Identify which cell holds the provided text, then report its (X, Y) central coordinate. 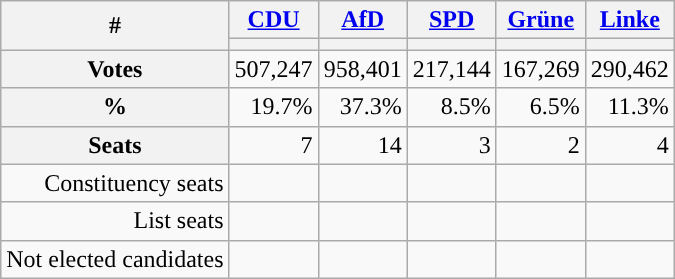
11.3% (630, 107)
19.7% (274, 107)
7 (274, 145)
List seats (115, 221)
507,247 (274, 69)
2 (540, 145)
958,401 (362, 69)
AfD (362, 20)
4 (630, 145)
CDU (274, 20)
Votes (115, 69)
167,269 (540, 69)
6.5% (540, 107)
Seats (115, 145)
SPD (452, 20)
3 (452, 145)
14 (362, 145)
Constituency seats (115, 183)
Linke (630, 20)
Not elected candidates (115, 259)
290,462 (630, 69)
37.3% (362, 107)
# (115, 26)
% (115, 107)
8.5% (452, 107)
217,144 (452, 69)
Grüne (540, 20)
